Output the [x, y] coordinate of the center of the cell containing the given text.  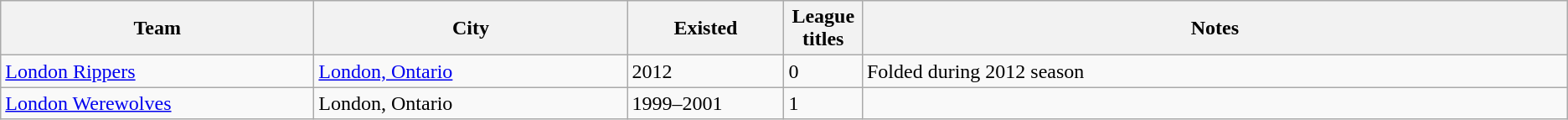
Notes [1215, 29]
Folded during 2012 season [1215, 71]
1 [823, 103]
Team [157, 29]
League titles [823, 29]
0 [823, 71]
2012 [705, 71]
1999–2001 [705, 103]
London Werewolves [157, 103]
City [471, 29]
London Rippers [157, 71]
Existed [705, 29]
